Locate the cell with the specified text and output its [X, Y] center coordinate. 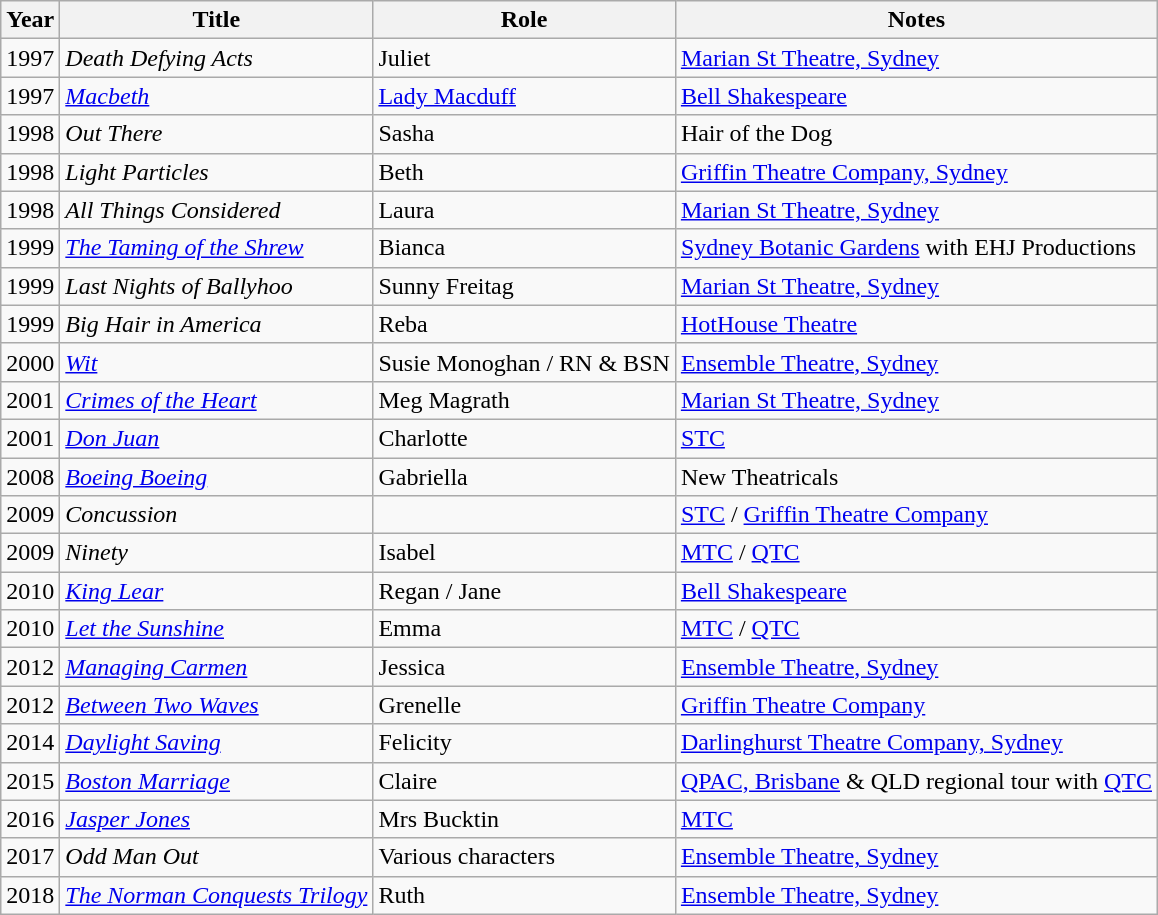
Griffin Theatre Company, Sydney [916, 172]
Isabel [524, 553]
Macbeth [216, 96]
Notes [916, 20]
Meg Magrath [524, 400]
Out There [216, 134]
Juliet [524, 58]
King Lear [216, 591]
Regan / Jane [524, 591]
MTC [916, 819]
Big Hair in America [216, 324]
Gabriella [524, 477]
Susie Monoghan / RN & BSN [524, 362]
Last Nights of Ballyhoo [216, 286]
Bianca [524, 248]
HotHouse Theatre [916, 324]
2000 [30, 362]
Charlotte [524, 438]
Boston Marriage [216, 781]
Year [30, 20]
Laura [524, 210]
Claire [524, 781]
Ruth [524, 895]
2016 [30, 819]
Odd Man Out [216, 857]
Various characters [524, 857]
Between Two Waves [216, 705]
Let the Sunshine [216, 629]
2017 [30, 857]
STC / Griffin Theatre Company [916, 515]
All Things Considered [216, 210]
Ninety [216, 553]
Daylight Saving [216, 743]
The Norman Conquests Trilogy [216, 895]
Grenelle [524, 705]
Title [216, 20]
QPAC, Brisbane & QLD regional tour with QTC [916, 781]
Emma [524, 629]
Role [524, 20]
New Theatricals [916, 477]
Darlinghurst Theatre Company, Sydney [916, 743]
Crimes of the Heart [216, 400]
Wit [216, 362]
2018 [30, 895]
STC [916, 438]
Griffin Theatre Company [916, 705]
The Taming of the Shrew [216, 248]
Managing Carmen [216, 667]
Don Juan [216, 438]
2008 [30, 477]
Beth [524, 172]
Jasper Jones [216, 819]
Concussion [216, 515]
Death Defying Acts [216, 58]
Felicity [524, 743]
2014 [30, 743]
Mrs Bucktin [524, 819]
2015 [30, 781]
Lady Macduff [524, 96]
Hair of the Dog [916, 134]
Sunny Freitag [524, 286]
Light Particles [216, 172]
Reba [524, 324]
Sydney Botanic Gardens with EHJ Productions [916, 248]
Boeing Boeing [216, 477]
Jessica [524, 667]
Sasha [524, 134]
